For the text-containing cell, return its midpoint in [X, Y] coordinate format. 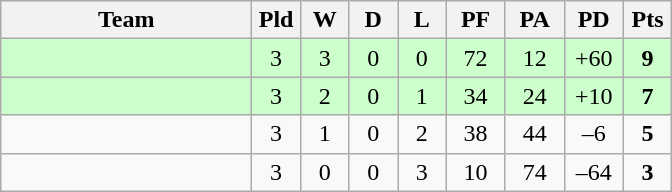
PF [476, 20]
W [324, 20]
D [374, 20]
38 [476, 134]
10 [476, 172]
PA [534, 20]
9 [648, 58]
Pts [648, 20]
Pld [276, 20]
72 [476, 58]
+10 [594, 96]
+60 [594, 58]
44 [534, 134]
L [422, 20]
74 [534, 172]
PD [594, 20]
–6 [594, 134]
7 [648, 96]
12 [534, 58]
Team [126, 20]
34 [476, 96]
24 [534, 96]
–64 [594, 172]
5 [648, 134]
